Return the (x, y) coordinate for the center point of the cell that contains the specified text.  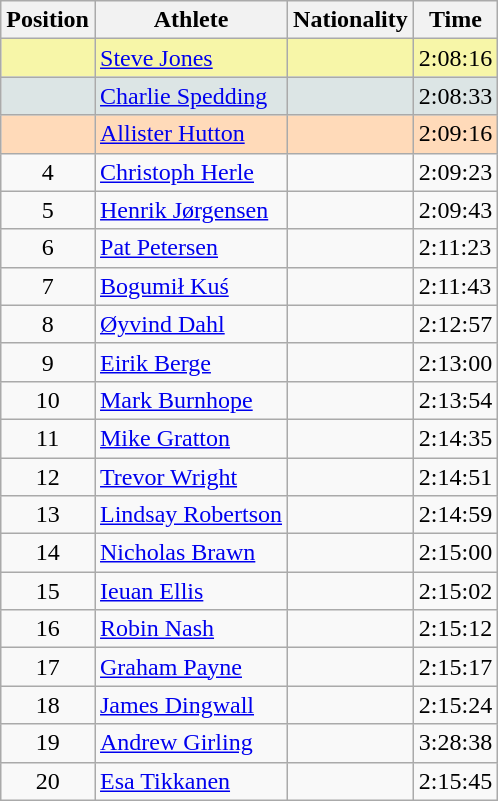
Esa Tikkanen (190, 781)
2:09:16 (455, 134)
Time (455, 20)
2:12:57 (455, 324)
Eirik Berge (190, 362)
5 (48, 210)
7 (48, 286)
2:11:23 (455, 248)
2:15:45 (455, 781)
Lindsay Robertson (190, 515)
Ieuan Ellis (190, 591)
Athlete (190, 20)
2:15:02 (455, 591)
Bogumił Kuś (190, 286)
Christoph Herle (190, 172)
Steve Jones (190, 58)
Andrew Girling (190, 743)
Mike Gratton (190, 438)
Trevor Wright (190, 477)
14 (48, 553)
Mark Burnhope (190, 400)
2:14:51 (455, 477)
Charlie Spedding (190, 96)
17 (48, 667)
9 (48, 362)
Pat Petersen (190, 248)
8 (48, 324)
2:15:24 (455, 705)
Nationality (351, 20)
12 (48, 477)
13 (48, 515)
11 (48, 438)
Position (48, 20)
2:11:43 (455, 286)
Henrik Jørgensen (190, 210)
2:09:43 (455, 210)
2:14:35 (455, 438)
Øyvind Dahl (190, 324)
18 (48, 705)
16 (48, 629)
6 (48, 248)
2:15:17 (455, 667)
James Dingwall (190, 705)
Graham Payne (190, 667)
2:13:00 (455, 362)
2:09:23 (455, 172)
2:08:16 (455, 58)
15 (48, 591)
19 (48, 743)
Allister Hutton (190, 134)
10 (48, 400)
3:28:38 (455, 743)
2:14:59 (455, 515)
4 (48, 172)
20 (48, 781)
2:08:33 (455, 96)
2:15:12 (455, 629)
Nicholas Brawn (190, 553)
2:15:00 (455, 553)
2:13:54 (455, 400)
Robin Nash (190, 629)
